Find where the given text appears and provide that cell's center as (X, Y) coordinate. 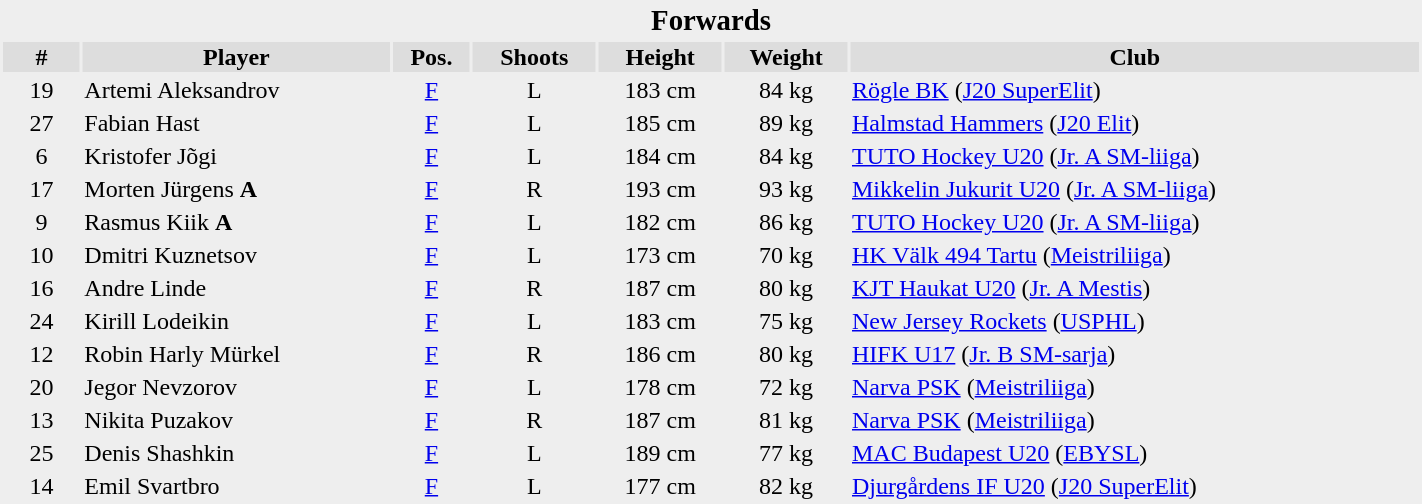
Emil Svartbro (236, 486)
178 cm (660, 387)
70 kg (786, 255)
Artemi Aleksandrov (236, 90)
Andre Linde (236, 288)
Pos. (432, 57)
13 (42, 420)
Height (660, 57)
Weight (786, 57)
12 (42, 354)
17 (42, 189)
77 kg (786, 453)
193 cm (660, 189)
# (42, 57)
Mikkelin Jukurit U20 (Jr. A SM-liiga) (1134, 189)
Robin Harly Mürkel (236, 354)
173 cm (660, 255)
Dmitri Kuznetsov (236, 255)
24 (42, 321)
93 kg (786, 189)
81 kg (786, 420)
Jegor Nevzorov (236, 387)
16 (42, 288)
72 kg (786, 387)
10 (42, 255)
27 (42, 123)
HIFK U17 (Jr. B SM-sarja) (1134, 354)
75 kg (786, 321)
20 (42, 387)
82 kg (786, 486)
Fabian Hast (236, 123)
14 (42, 486)
185 cm (660, 123)
Nikita Puzakov (236, 420)
HK Välk 494 Tartu (Meistriliiga) (1134, 255)
MAC Budapest U20 (EBYSL) (1134, 453)
89 kg (786, 123)
182 cm (660, 222)
86 kg (786, 222)
Rasmus Kiik A (236, 222)
6 (42, 156)
19 (42, 90)
Halmstad Hammers (J20 Elit) (1134, 123)
189 cm (660, 453)
186 cm (660, 354)
25 (42, 453)
KJT Haukat U20 (Jr. A Mestis) (1134, 288)
9 (42, 222)
Kristofer Jõgi (236, 156)
177 cm (660, 486)
Denis Shashkin (236, 453)
Shoots (534, 57)
Kirill Lodeikin (236, 321)
Forwards (711, 21)
Rögle BK (J20 SuperElit) (1134, 90)
New Jersey Rockets (USPHL) (1134, 321)
Djurgårdens IF U20 (J20 SuperElit) (1134, 486)
Morten Jürgens A (236, 189)
Club (1134, 57)
184 cm (660, 156)
Player (236, 57)
